Determine the (x, y) coordinate at the center of the cell enclosing the given text.  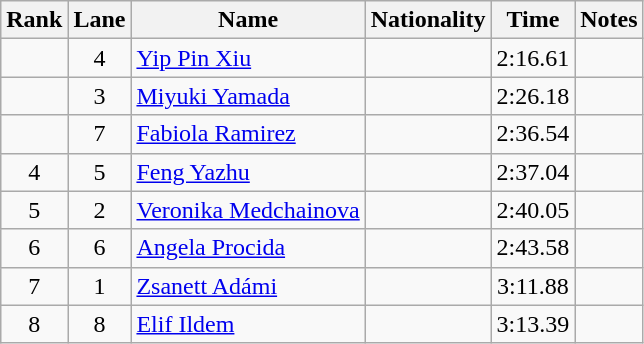
2:40.05 (533, 210)
Elif Ildem (248, 324)
Feng Yazhu (248, 172)
3:13.39 (533, 324)
Veronika Medchainova (248, 210)
Yip Pin Xiu (248, 58)
1 (100, 286)
Name (248, 20)
Angela Procida (248, 248)
Rank (34, 20)
Miyuki Yamada (248, 96)
2:36.54 (533, 134)
2:16.61 (533, 58)
Time (533, 20)
Notes (609, 20)
Nationality (428, 20)
Fabiola Ramirez (248, 134)
Zsanett Adámi (248, 286)
2:37.04 (533, 172)
2:26.18 (533, 96)
3:11.88 (533, 286)
2:43.58 (533, 248)
3 (100, 96)
Lane (100, 20)
2 (100, 210)
